Capture the cell that displays the provided text and extract its [x, y] central coordinate. 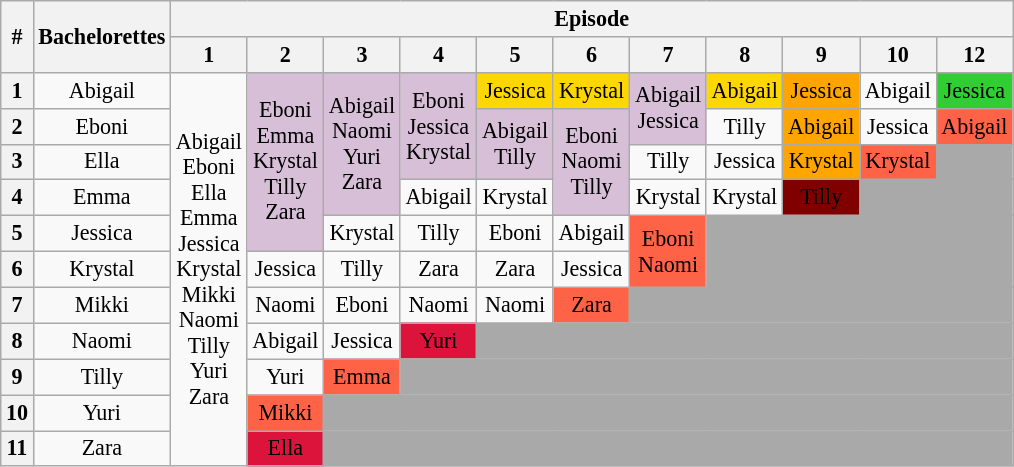
Episode [592, 18]
# [17, 36]
EboniJessicaKrystal [438, 126]
11 [17, 448]
AbigailTilly [516, 144]
Bachelorettes [102, 36]
EboniEmmaKrystalTillyZara [286, 162]
EboniNaomi [668, 251]
AbigailEboniEllaEmmaJessicaKrystalMikkiNaomiTillyYuriZara [210, 269]
EboniNaomiTilly [592, 162]
12 [974, 54]
AbigailNaomiYuriZara [362, 144]
AbigailJessica [668, 108]
